Return [x, y] of the center of cell containing provided text 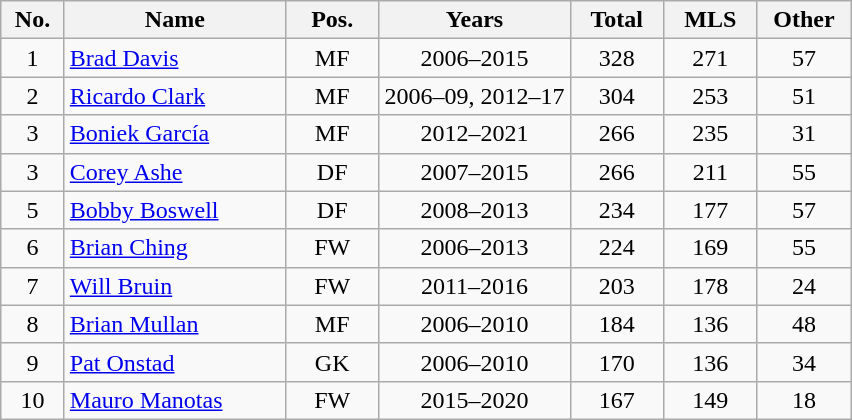
235 [711, 134]
Mauro Manotas [174, 400]
271 [711, 58]
31 [804, 134]
2012–2021 [474, 134]
170 [617, 362]
MLS [711, 20]
Brian Mullan [174, 324]
51 [804, 96]
8 [33, 324]
5 [33, 210]
2008–2013 [474, 210]
2006–2015 [474, 58]
177 [711, 210]
Years [474, 20]
Brian Ching [174, 248]
Boniek García [174, 134]
24 [804, 286]
328 [617, 58]
Pos. [332, 20]
Will Bruin [174, 286]
Bobby Boswell [174, 210]
184 [617, 324]
18 [804, 400]
169 [711, 248]
211 [711, 172]
253 [711, 96]
No. [33, 20]
10 [33, 400]
7 [33, 286]
2006–2013 [474, 248]
1 [33, 58]
Name [174, 20]
178 [711, 286]
Ricardo Clark [174, 96]
2007–2015 [474, 172]
2006–09, 2012–17 [474, 96]
167 [617, 400]
GK [332, 362]
2011–2016 [474, 286]
Other [804, 20]
9 [33, 362]
Corey Ashe [174, 172]
224 [617, 248]
Brad Davis [174, 58]
234 [617, 210]
149 [711, 400]
Total [617, 20]
34 [804, 362]
2 [33, 96]
Pat Onstad [174, 362]
304 [617, 96]
6 [33, 248]
48 [804, 324]
2015–2020 [474, 400]
203 [617, 286]
